Extract the (x, y) coordinate from the center of the cell holding the provided text.  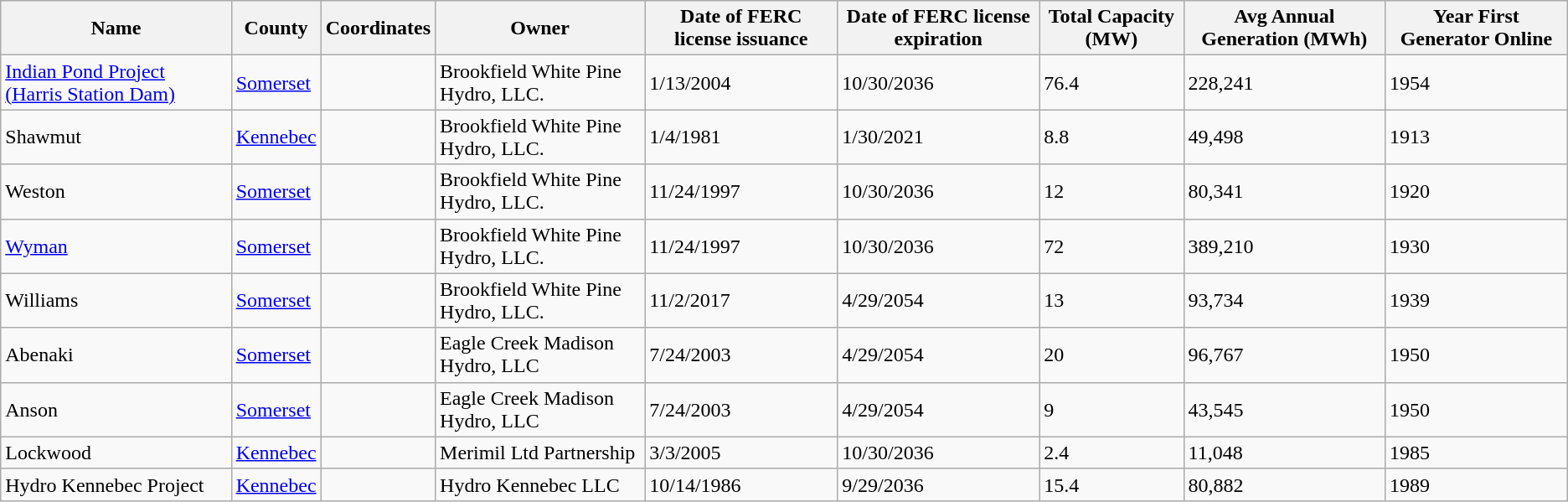
9 (1112, 409)
10/14/1986 (741, 484)
1920 (1477, 191)
80,882 (1285, 484)
43,545 (1285, 409)
Hydro Kennebec Project (116, 484)
15.4 (1112, 484)
Abenaki (116, 355)
12 (1112, 191)
2.4 (1112, 453)
1/30/2021 (938, 137)
1/4/1981 (741, 137)
11,048 (1285, 453)
Wyman (116, 246)
96,767 (1285, 355)
Williams (116, 300)
Date of FERC license issuance (741, 28)
1913 (1477, 137)
Owner (540, 28)
Shawmut (116, 137)
76.4 (1112, 82)
1954 (1477, 82)
72 (1112, 246)
County (276, 28)
20 (1112, 355)
1989 (1477, 484)
11/2/2017 (741, 300)
Total Capacity (MW) (1112, 28)
9/29/2036 (938, 484)
Merimil Ltd Partnership (540, 453)
1/13/2004 (741, 82)
8.8 (1112, 137)
Hydro Kennebec LLC (540, 484)
389,210 (1285, 246)
Coordinates (378, 28)
228,241 (1285, 82)
Name (116, 28)
Anson (116, 409)
80,341 (1285, 191)
Weston (116, 191)
Date of FERC license expiration (938, 28)
Year First Generator Online (1477, 28)
49,498 (1285, 137)
3/3/2005 (741, 453)
1939 (1477, 300)
Lockwood (116, 453)
Indian Pond Project (Harris Station Dam) (116, 82)
93,734 (1285, 300)
13 (1112, 300)
1930 (1477, 246)
Avg Annual Generation (MWh) (1285, 28)
1985 (1477, 453)
